Extract the (x, y) coordinate from the center of the cell holding the provided text.  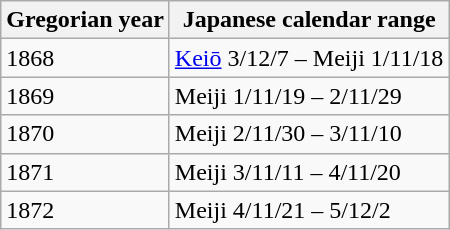
1871 (86, 172)
1870 (86, 134)
Meiji 1/11/19 – 2/11/29 (309, 96)
Japanese calendar range (309, 20)
Gregorian year (86, 20)
Meiji 3/11/11 – 4/11/20 (309, 172)
1868 (86, 58)
1869 (86, 96)
1872 (86, 210)
Meiji 4/11/21 – 5/12/2 (309, 210)
Keiō 3/12/7 – Meiji 1/11/18 (309, 58)
Meiji 2/11/30 – 3/11/10 (309, 134)
